Locate the cell with the specified text and output its (x, y) center coordinate. 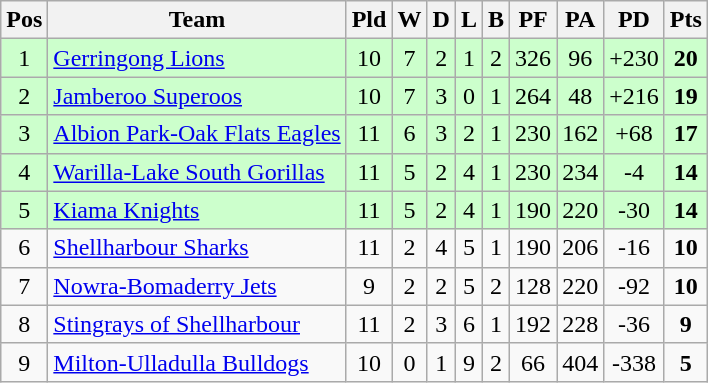
96 (580, 58)
-4 (634, 172)
W (410, 20)
+68 (634, 134)
Pts (686, 20)
PF (534, 20)
Gerringong Lions (197, 58)
48 (580, 96)
20 (686, 58)
19 (686, 96)
B (496, 20)
-338 (634, 362)
-92 (634, 286)
+216 (634, 96)
PA (580, 20)
128 (534, 286)
192 (534, 324)
206 (580, 248)
17 (686, 134)
Nowra-Bomaderry Jets (197, 286)
-30 (634, 210)
Milton-Ulladulla Bulldogs (197, 362)
Jamberoo Superoos (197, 96)
Warilla-Lake South Gorillas (197, 172)
PD (634, 20)
-16 (634, 248)
66 (534, 362)
326 (534, 58)
228 (580, 324)
Shellharbour Sharks (197, 248)
+230 (634, 58)
234 (580, 172)
Pos (24, 20)
D (441, 20)
404 (580, 362)
Kiama Knights (197, 210)
264 (534, 96)
Pld (369, 20)
Albion Park-Oak Flats Eagles (197, 134)
Stingrays of Shellharbour (197, 324)
162 (580, 134)
Team (197, 20)
8 (24, 324)
L (468, 20)
-36 (634, 324)
